Pinpoint the cell where the given text exists, returning its [X, Y] midpoint coordinate. 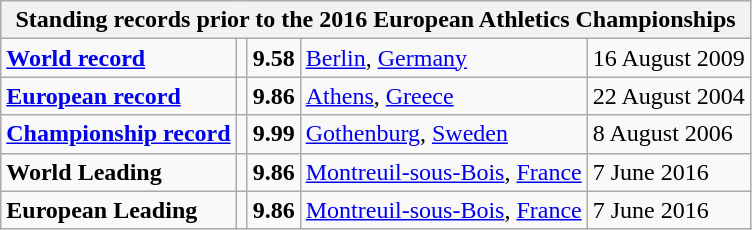
8 August 2006 [668, 134]
Championship record [118, 134]
Gothenburg, Sweden [444, 134]
9.58 [274, 58]
European record [118, 96]
Standing records prior to the 2016 European Athletics Championships [376, 20]
European Leading [118, 210]
World Leading [118, 172]
16 August 2009 [668, 58]
22 August 2004 [668, 96]
World record [118, 58]
Athens, Greece [444, 96]
9.99 [274, 134]
Berlin, Germany [444, 58]
